Determine the [X, Y] coordinate at the center of the cell enclosing the given text.  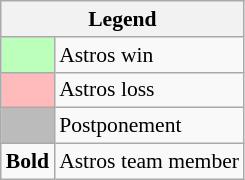
Astros loss [149, 90]
Astros team member [149, 162]
Postponement [149, 126]
Legend [122, 19]
Bold [28, 162]
Astros win [149, 55]
